Find where the given text appears and provide that cell's center as [x, y] coordinate. 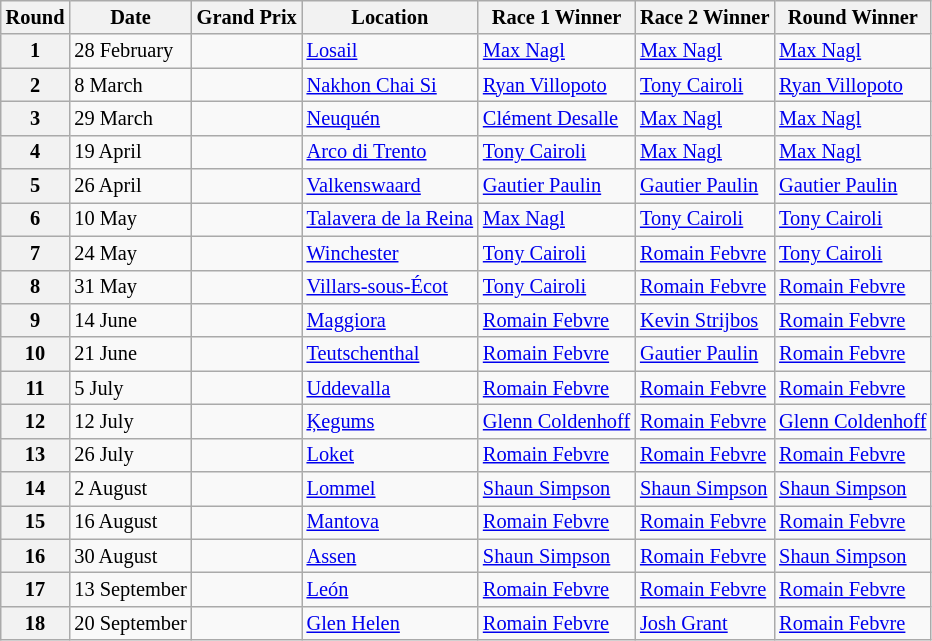
Glen Helen [390, 623]
Nakhon Chai Si [390, 85]
Date [130, 17]
2 [36, 85]
15 [36, 522]
19 April [130, 152]
10 [36, 354]
Arco di Trento [390, 152]
10 May [130, 219]
Ķegums [390, 421]
18 [36, 623]
13 September [130, 589]
Race 2 Winner [704, 17]
16 [36, 556]
5 [36, 186]
2 August [130, 489]
1 [36, 51]
30 August [130, 556]
13 [36, 455]
9 [36, 320]
21 June [130, 354]
6 [36, 219]
8 [36, 287]
Losail [390, 51]
24 May [130, 253]
14 June [130, 320]
Lommel [390, 489]
26 April [130, 186]
Winchester [390, 253]
31 May [130, 287]
Loket [390, 455]
14 [36, 489]
Round [36, 17]
Maggiora [390, 320]
17 [36, 589]
28 February [130, 51]
5 July [130, 388]
Grand Prix [247, 17]
26 July [130, 455]
16 August [130, 522]
Neuquén [390, 118]
11 [36, 388]
Teutschenthal [390, 354]
12 [36, 421]
Clément Desalle [556, 118]
3 [36, 118]
4 [36, 152]
20 September [130, 623]
7 [36, 253]
León [390, 589]
12 July [130, 421]
Assen [390, 556]
Location [390, 17]
Mantova [390, 522]
Josh Grant [704, 623]
8 March [130, 85]
Kevin Strijbos [704, 320]
Race 1 Winner [556, 17]
29 March [130, 118]
Round Winner [852, 17]
Valkenswaard [390, 186]
Talavera de la Reina [390, 219]
Villars-sous-Écot [390, 287]
Uddevalla [390, 388]
